Determine the [X, Y] coordinate at the center of the cell enclosing the given text.  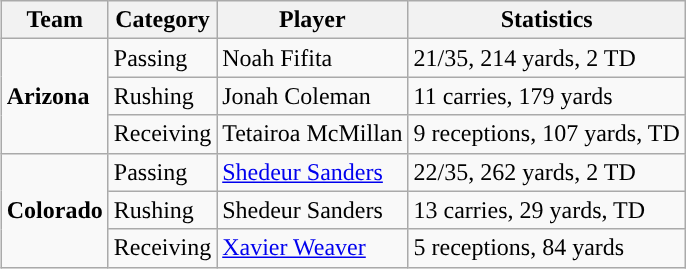
Tetairoa McMillan [312, 134]
11 carries, 179 yards [546, 96]
9 receptions, 107 yards, TD [546, 134]
Team [54, 20]
Jonah Coleman [312, 96]
Statistics [546, 20]
Noah Fifita [312, 58]
22/35, 262 yards, 2 TD [546, 172]
Xavier Weaver [312, 248]
Player [312, 20]
13 carries, 29 yards, TD [546, 210]
Colorado [54, 210]
21/35, 214 yards, 2 TD [546, 58]
Category [162, 20]
Arizona [54, 96]
5 receptions, 84 yards [546, 248]
